For the text-containing cell, return its midpoint in [X, Y] coordinate format. 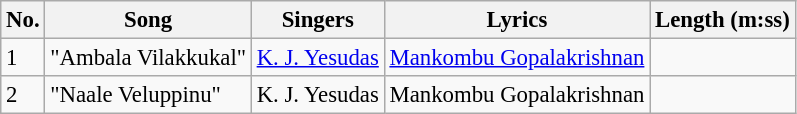
2 [23, 95]
1 [23, 58]
Length (m:ss) [722, 20]
Lyrics [517, 20]
Song [148, 20]
Singers [318, 20]
"Naale Veluppinu" [148, 95]
"Ambala Vilakkukal" [148, 58]
No. [23, 20]
